Determine the (X, Y) coordinate at the center of the cell enclosing the given text.  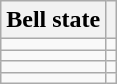
Bell state (54, 20)
